Pinpoint the cell where the given text exists, returning its (x, y) midpoint coordinate. 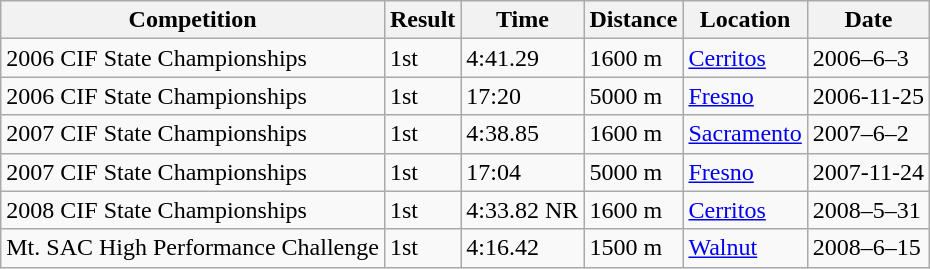
1500 m (634, 248)
4:38.85 (522, 134)
17:04 (522, 172)
4:16.42 (522, 248)
Sacramento (745, 134)
2006–6–3 (868, 58)
4:33.82 NR (522, 210)
2008–6–15 (868, 248)
Time (522, 20)
2008 CIF State Championships (193, 210)
Location (745, 20)
Result (422, 20)
2007–6–2 (868, 134)
2008–5–31 (868, 210)
Distance (634, 20)
Competition (193, 20)
17:20 (522, 96)
Mt. SAC High Performance Challenge (193, 248)
Walnut (745, 248)
2007-11-24 (868, 172)
Date (868, 20)
2006-11-25 (868, 96)
4:41.29 (522, 58)
